Detect which cell encompasses the target text, then output its (X, Y) center coordinate. 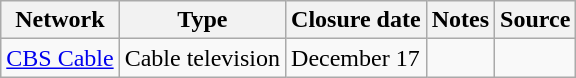
December 17 (356, 58)
Notes (460, 20)
CBS Cable (60, 58)
Closure date (356, 20)
Network (60, 20)
Type (202, 20)
Cable television (202, 58)
Source (536, 20)
